Locate the cell with the specified text and output its (x, y) center coordinate. 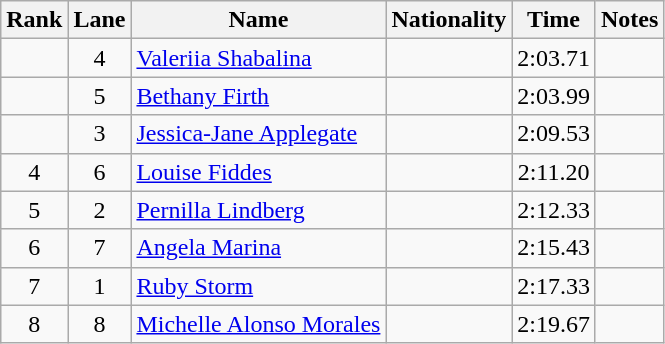
Angela Marina (258, 248)
Jessica-Jane Applegate (258, 134)
Time (554, 20)
2:11.20 (554, 172)
2 (100, 210)
1 (100, 286)
Bethany Firth (258, 96)
Rank (34, 20)
Michelle Alonso Morales (258, 324)
Notes (629, 20)
2:19.67 (554, 324)
Louise Fiddes (258, 172)
Valeriia Shabalina (258, 58)
2:03.71 (554, 58)
Name (258, 20)
Lane (100, 20)
Nationality (449, 20)
Pernilla Lindberg (258, 210)
3 (100, 134)
2:17.33 (554, 286)
Ruby Storm (258, 286)
2:09.53 (554, 134)
2:03.99 (554, 96)
2:15.43 (554, 248)
2:12.33 (554, 210)
